Capture the cell that displays the provided text and extract its [x, y] central coordinate. 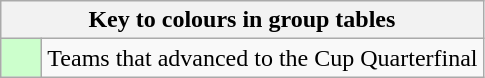
Teams that advanced to the Cup Quarterfinal [262, 58]
Key to colours in group tables [242, 20]
